Search for the cell housing the specified text and yield its (x, y) center coordinate. 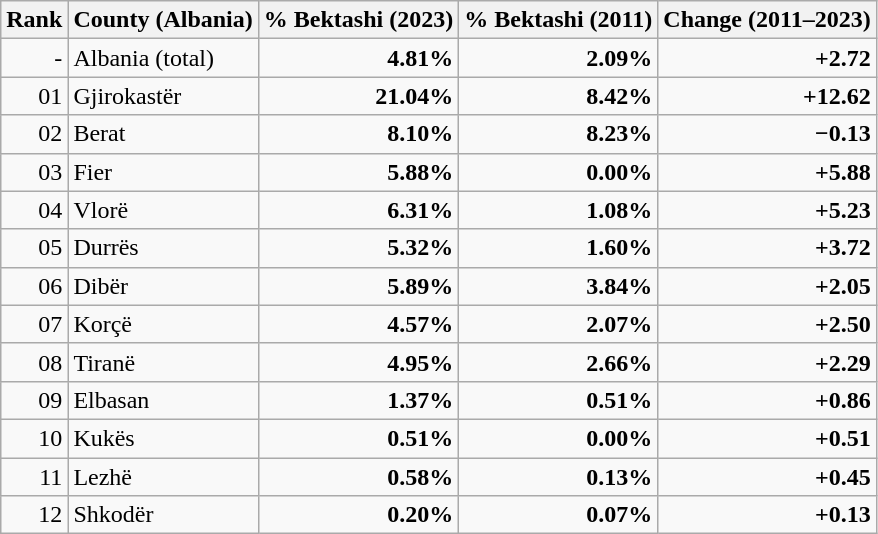
Durrës (163, 248)
10 (34, 438)
−0.13 (767, 134)
07 (34, 324)
0.13% (558, 477)
- (34, 58)
County (Albania) (163, 20)
1.08% (558, 210)
+5.23 (767, 210)
Fier (163, 172)
03 (34, 172)
Elbasan (163, 400)
8.10% (358, 134)
04 (34, 210)
2.09% (558, 58)
+2.50 (767, 324)
09 (34, 400)
+2.29 (767, 362)
Gjirokastër (163, 96)
4.95% (358, 362)
8.42% (558, 96)
Kukës (163, 438)
Rank (34, 20)
+0.45 (767, 477)
% Bektashi (2023) (358, 20)
02 (34, 134)
5.32% (358, 248)
11 (34, 477)
Lezhë (163, 477)
2.66% (558, 362)
3.84% (558, 286)
+3.72 (767, 248)
0.20% (358, 515)
Change (2011–2023) (767, 20)
5.89% (358, 286)
21.04% (358, 96)
Albania (total) (163, 58)
0.58% (358, 477)
2.07% (558, 324)
Vlorë (163, 210)
+0.51 (767, 438)
% Bektashi (2011) (558, 20)
4.81% (358, 58)
Dibër (163, 286)
+2.05 (767, 286)
8.23% (558, 134)
+12.62 (767, 96)
01 (34, 96)
Shkodër (163, 515)
08 (34, 362)
06 (34, 286)
+5.88 (767, 172)
6.31% (358, 210)
05 (34, 248)
1.37% (358, 400)
+0.13 (767, 515)
12 (34, 515)
Tiranë (163, 362)
0.07% (558, 515)
Korçë (163, 324)
Berat (163, 134)
5.88% (358, 172)
1.60% (558, 248)
4.57% (358, 324)
+2.72 (767, 58)
+0.86 (767, 400)
